Output the (x, y) coordinate of the center of the cell containing the given text.  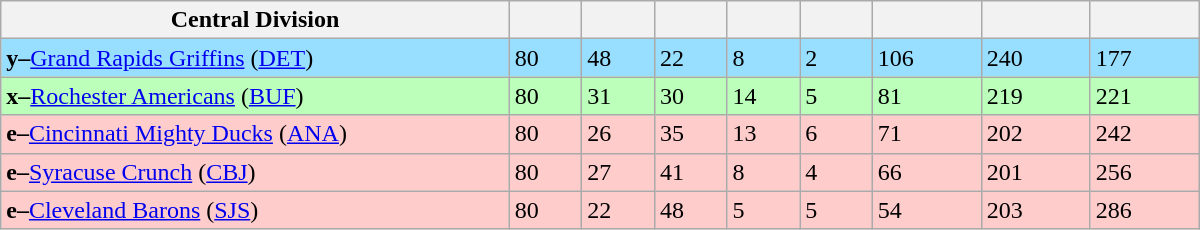
30 (690, 96)
201 (1036, 172)
14 (764, 96)
y–Grand Rapids Griffins (DET) (255, 58)
242 (1144, 134)
Central Division (255, 20)
240 (1036, 58)
e–Syracuse Crunch (CBJ) (255, 172)
221 (1144, 96)
26 (618, 134)
x–Rochester Americans (BUF) (255, 96)
13 (764, 134)
6 (836, 134)
4 (836, 172)
203 (1036, 210)
256 (1144, 172)
81 (926, 96)
2 (836, 58)
27 (618, 172)
177 (1144, 58)
202 (1036, 134)
71 (926, 134)
e–Cleveland Barons (SJS) (255, 210)
286 (1144, 210)
e–Cincinnati Mighty Ducks (ANA) (255, 134)
219 (1036, 96)
41 (690, 172)
31 (618, 96)
66 (926, 172)
35 (690, 134)
106 (926, 58)
54 (926, 210)
